Pinpoint the cell where the given text exists, returning its (x, y) midpoint coordinate. 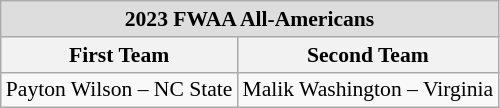
Second Team (368, 55)
Payton Wilson – NC State (120, 90)
2023 FWAA All-Americans (250, 19)
First Team (120, 55)
Malik Washington – Virginia (368, 90)
